For the text-containing cell, return its midpoint in (X, Y) coordinate format. 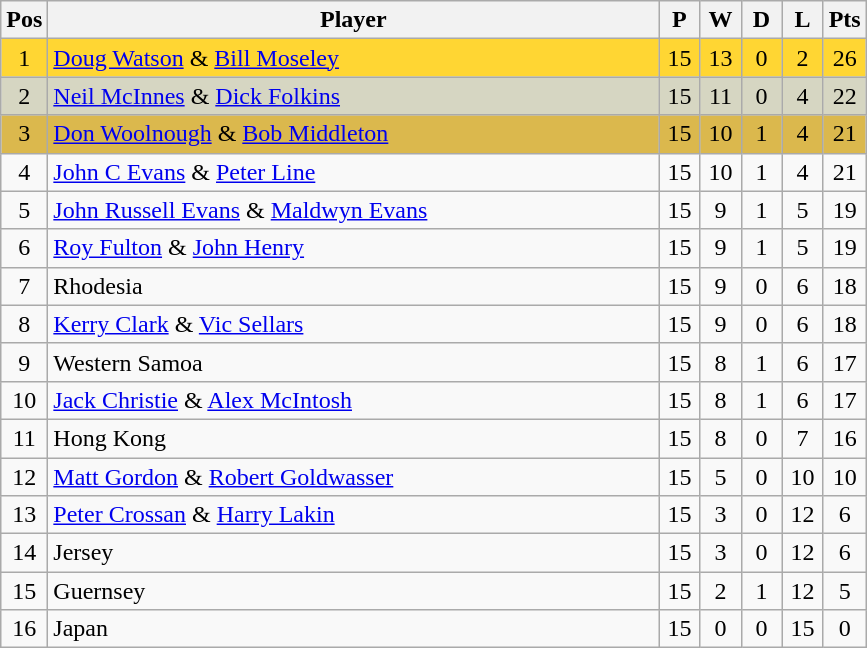
Hong Kong (354, 438)
Jack Christie & Alex McIntosh (354, 400)
Kerry Clark & Vic Sellars (354, 324)
Rhodesia (354, 286)
Matt Gordon & Robert Goldwasser (354, 477)
Don Woolnough & Bob Middleton (354, 134)
22 (844, 96)
John C Evans & Peter Line (354, 172)
D (762, 20)
Doug Watson & Bill Moseley (354, 58)
Pts (844, 20)
Japan (354, 629)
Neil McInnes & Dick Folkins (354, 96)
L (802, 20)
Pos (24, 20)
John Russell Evans & Maldwyn Evans (354, 210)
W (720, 20)
Guernsey (354, 591)
26 (844, 58)
Player (354, 20)
Roy Fulton & John Henry (354, 248)
Jersey (354, 553)
14 (24, 553)
P (680, 20)
Peter Crossan & Harry Lakin (354, 515)
Western Samoa (354, 362)
